Search for the cell housing the specified text and yield its (X, Y) center coordinate. 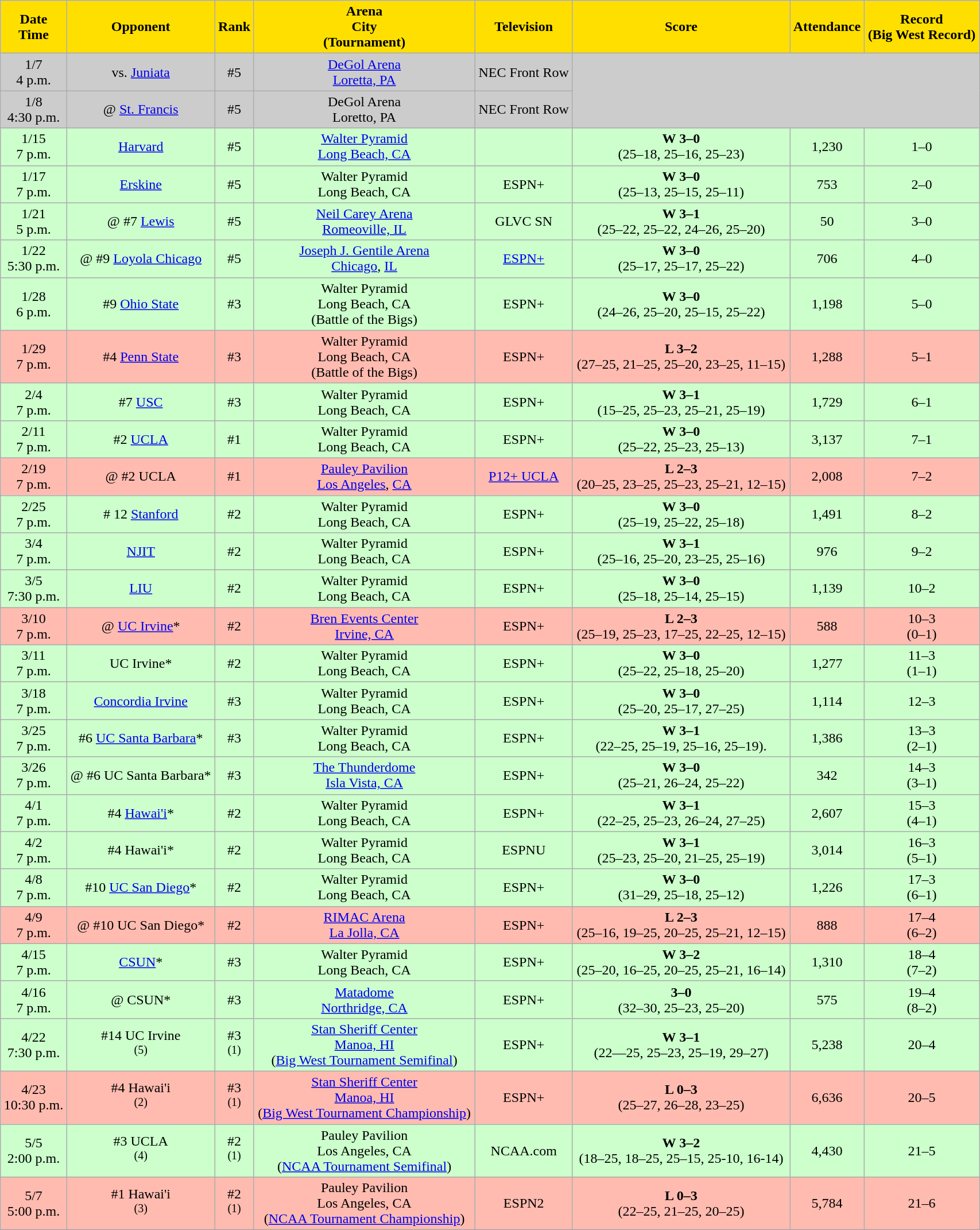
1/84:30 p.m. (33, 109)
W 3–0(25–18, 25–14, 25–15) (681, 589)
W 3–2(25–20, 16–25, 20–25, 25–21, 16–14) (681, 962)
4/227:30 p.m. (33, 1045)
P12+ UCLA (524, 477)
575 (827, 999)
Stan Sheriff CenterManoa, HI(Big West Tournament Championship) (364, 1097)
5/52:00 p.m. (33, 1151)
@ #2 UCLA (141, 477)
6–1 (921, 402)
#6 UC Santa Barbara* (141, 738)
9–2 (921, 551)
1,230 (827, 147)
1/74 p.m. (33, 72)
DeGol ArenaLoretta, PA (364, 72)
DeGol ArenaLoretto, PA (364, 109)
19–4(8–2) (921, 999)
@ #6 UC Santa Barbara* (141, 775)
Opponent (141, 27)
976 (827, 551)
14–3(3–1) (921, 775)
UC Irvine* (141, 664)
3/107 p.m. (33, 626)
CSUN* (141, 962)
L 2–3(20–25, 23–25, 25–23, 25–21, 12–15) (681, 477)
4–0 (921, 258)
13–3(2–1) (921, 738)
4/167 p.m. (33, 999)
4/2310:30 p.m. (33, 1097)
1,288 (827, 357)
7–1 (921, 439)
Concordia Irvine (141, 701)
4/97 p.m. (33, 925)
3–0 (921, 222)
2/257 p.m. (33, 513)
18–4(7–2) (921, 962)
10–2 (921, 589)
20–4 (921, 1045)
@ #7 Lewis (141, 222)
11–3(1–1) (921, 664)
3/187 p.m. (33, 701)
5–0 (921, 304)
Score (681, 27)
@ UC Irvine* (141, 626)
50 (827, 222)
The ThunderdomeIsla Vista, CA (364, 775)
L 0–3(22–25, 21–25, 20–25) (681, 1204)
1/297 p.m. (33, 357)
#4 Penn State (141, 357)
@ #9 Loyola Chicago (141, 258)
Record(Big West Record) (921, 27)
5/75:00 p.m. (33, 1204)
NCAA.com (524, 1151)
1,729 (827, 402)
W 3–2(18–25, 18–25, 25–15, 25-10, 16-14) (681, 1151)
ArenaCity(Tournament) (364, 27)
#9 Ohio State (141, 304)
3/117 p.m. (33, 664)
5,238 (827, 1045)
4/27 p.m. (33, 850)
#3 UCLA (4) (141, 1151)
DateTime (33, 27)
7–2 (921, 477)
1–0 (921, 147)
W 3–1(22–25, 25–19, 25–16, 25–19). (681, 738)
W 3–0(25–21, 26–24, 25–22) (681, 775)
16–3(5–1) (921, 850)
1/225:30 p.m. (33, 258)
8–2 (921, 513)
5–1 (921, 357)
# 12 Stanford (141, 513)
15–3(4–1) (921, 813)
3/47 p.m. (33, 551)
10–3(0–1) (921, 626)
4,430 (827, 1151)
2/197 p.m. (33, 477)
12–3 (921, 701)
LIU (141, 589)
@ St. Francis (141, 109)
342 (827, 775)
3,014 (827, 850)
W 3–0(25–18, 25–16, 25–23) (681, 147)
1,386 (827, 738)
2/47 p.m. (33, 402)
W 3–1(25–23, 25–20, 21–25, 25–19) (681, 850)
3/257 p.m. (33, 738)
1/157 p.m. (33, 147)
2–0 (921, 184)
1,491 (827, 513)
GLVC SN (524, 222)
W 3–0(25–19, 25–22, 25–18) (681, 513)
1,310 (827, 962)
W 3–0(25–22, 25–23, 25–13) (681, 439)
1,277 (827, 664)
Television (524, 27)
20–5 (921, 1097)
W 3–0(25–20, 25–17, 27–25) (681, 701)
Attendance (827, 27)
vs. Juniata (141, 72)
L 0–3(25–27, 26–28, 23–25) (681, 1097)
588 (827, 626)
1,226 (827, 888)
W 3–0(25–22, 25–18, 25–20) (681, 664)
W 3–0(31–29, 25–18, 25–12) (681, 888)
#1 Hawai'i (3) (141, 1204)
Harvard (141, 147)
Bren Events CenterIrvine, CA (364, 626)
W 3–0(24–26, 25–20, 25–15, 25–22) (681, 304)
4/17 p.m. (33, 813)
W 3–1(25–22, 25–22, 24–26, 25–20) (681, 222)
W 3–0(25–17, 25–17, 25–22) (681, 258)
4/157 p.m. (33, 962)
Pauley PavilionLos Angeles, CA (364, 477)
#4 Hawai'i (2) (141, 1097)
2/117 p.m. (33, 439)
@ CSUN* (141, 999)
NJIT (141, 551)
21–6 (921, 1204)
4/87 p.m. (33, 888)
17–3(6–1) (921, 888)
Pauley PavilionLos Angeles, CA(NCAA Tournament Championship) (364, 1204)
2,008 (827, 477)
17–4(6–2) (921, 925)
W 3–1(22–25, 25–23, 26–24, 27–25) (681, 813)
3/267 p.m. (33, 775)
6,636 (827, 1097)
Pauley PavilionLos Angeles, CA(NCAA Tournament Semifinal) (364, 1151)
#2 UCLA (141, 439)
888 (827, 925)
W 3–1(22—25, 25–23, 25–19, 29–27) (681, 1045)
3–0(32–30, 25–23, 25–20) (681, 999)
ESPNU (524, 850)
1,198 (827, 304)
#14 UC Irvine (5) (141, 1045)
#10 UC San Diego* (141, 888)
Stan Sheriff CenterManoa, HI(Big West Tournament Semifinal) (364, 1045)
1/177 p.m. (33, 184)
3,137 (827, 439)
MatadomeNorthridge, CA (364, 999)
L 3–2(27–25, 21–25, 25–20, 23–25, 11–15) (681, 357)
753 (827, 184)
1,139 (827, 589)
1/215 p.m. (33, 222)
21–5 (921, 1151)
2,607 (827, 813)
706 (827, 258)
W 3–1(15–25, 25–23, 25–21, 25–19) (681, 402)
Neil Carey ArenaRomeoville, IL (364, 222)
Erskine (141, 184)
1/286 p.m. (33, 304)
@ #10 UC San Diego* (141, 925)
ESPN2 (524, 1204)
L 2–3(25–19, 25–23, 17–25, 22–25, 12–15) (681, 626)
#7 USC (141, 402)
Rank (234, 27)
RIMAC ArenaLa Jolla, CA (364, 925)
1,114 (827, 701)
W 3–0(25–13, 25–15, 25–11) (681, 184)
Joseph J. Gentile ArenaChicago, IL (364, 258)
L 2–3(25–16, 19–25, 20–25, 25–21, 12–15) (681, 925)
3/57:30 p.m. (33, 589)
5,784 (827, 1204)
W 3–1(25–16, 25–20, 23–25, 25–16) (681, 551)
